Detect which cell encompasses the target text, then output its [X, Y] center coordinate. 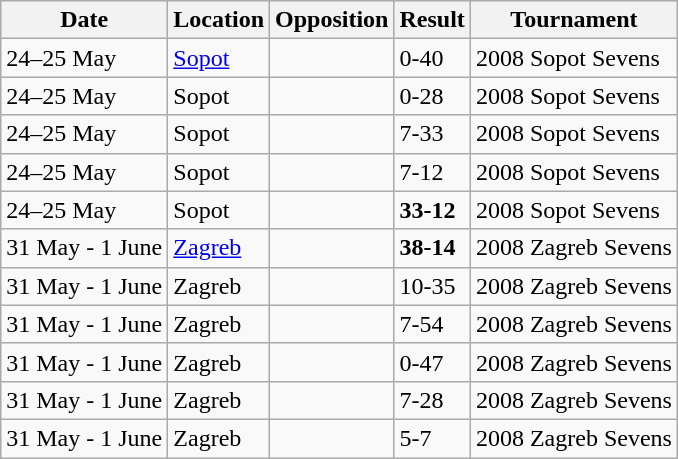
5-7 [432, 438]
38-14 [432, 248]
Tournament [574, 20]
7-12 [432, 172]
0-28 [432, 96]
7-28 [432, 400]
Opposition [332, 20]
10-35 [432, 286]
Date [84, 20]
Location [219, 20]
Result [432, 20]
0-40 [432, 58]
33-12 [432, 210]
7-33 [432, 134]
0-47 [432, 362]
7-54 [432, 324]
